Pinpoint the cell where the given text exists, returning its (X, Y) midpoint coordinate. 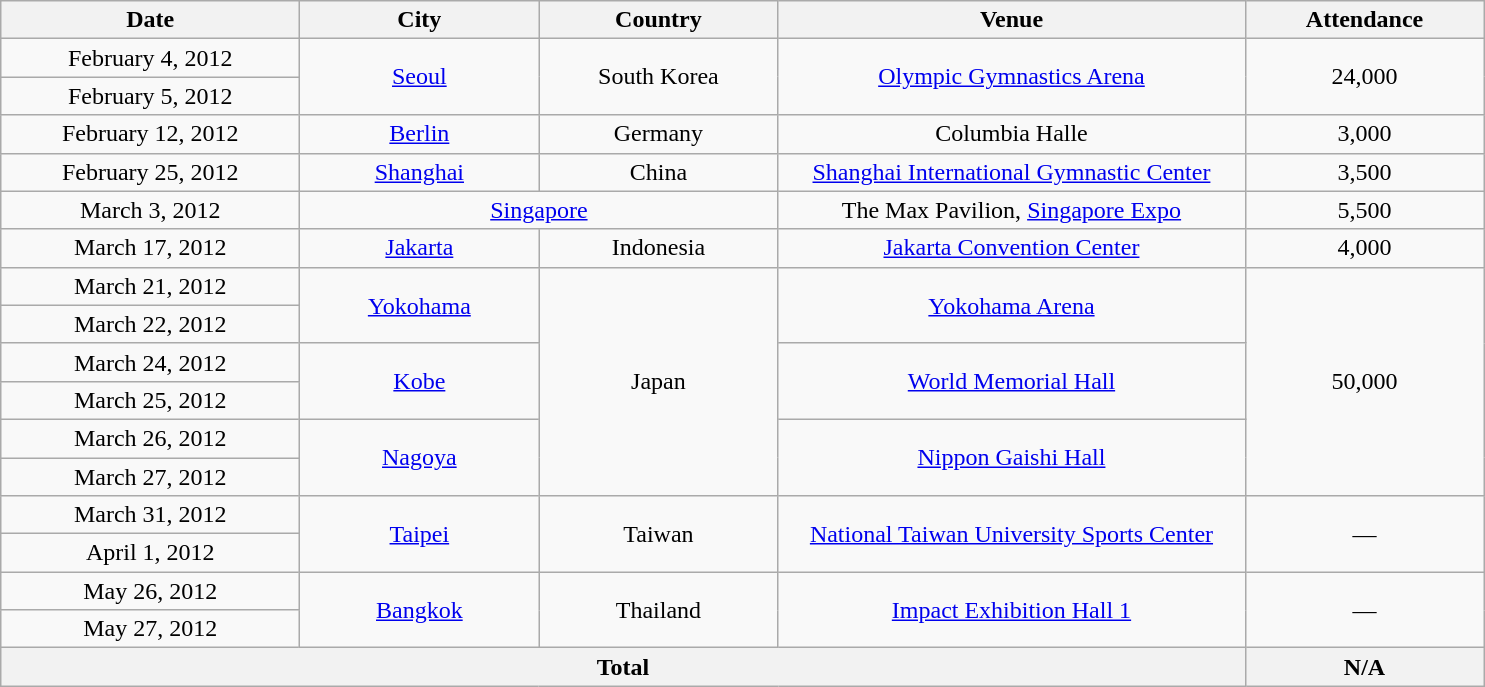
Attendance (1364, 20)
Yokohama (420, 305)
March 27, 2012 (150, 477)
Berlin (420, 134)
3,500 (1364, 172)
April 1, 2012 (150, 553)
February 5, 2012 (150, 96)
Venue (1012, 20)
Nippon Gaishi Hall (1012, 457)
Columbia Halle (1012, 134)
Olympic Gymnastics Arena (1012, 77)
May 27, 2012 (150, 629)
Shanghai International Gymnastic Center (1012, 172)
Country (658, 20)
March 26, 2012 (150, 438)
N/A (1364, 667)
Bangkok (420, 610)
Taipei (420, 534)
Jakarta (420, 248)
Date (150, 20)
Japan (658, 381)
City (420, 20)
Shanghai (420, 172)
Singapore (539, 210)
March 21, 2012 (150, 286)
Thailand (658, 610)
Total (623, 667)
3,000 (1364, 134)
National Taiwan University Sports Center (1012, 534)
Impact Exhibition Hall 1 (1012, 610)
February 12, 2012 (150, 134)
February 4, 2012 (150, 58)
Germany (658, 134)
World Memorial Hall (1012, 381)
March 3, 2012 (150, 210)
May 26, 2012 (150, 591)
South Korea (658, 77)
Seoul (420, 77)
Kobe (420, 381)
4,000 (1364, 248)
March 24, 2012 (150, 362)
The Max Pavilion, Singapore Expo (1012, 210)
5,500 (1364, 210)
China (658, 172)
March 22, 2012 (150, 324)
March 31, 2012 (150, 515)
24,000 (1364, 77)
Taiwan (658, 534)
March 25, 2012 (150, 400)
February 25, 2012 (150, 172)
Yokohama Arena (1012, 305)
March 17, 2012 (150, 248)
Indonesia (658, 248)
Jakarta Convention Center (1012, 248)
50,000 (1364, 381)
Nagoya (420, 457)
